Determine the [X, Y] coordinate at the center of the cell enclosing the given text.  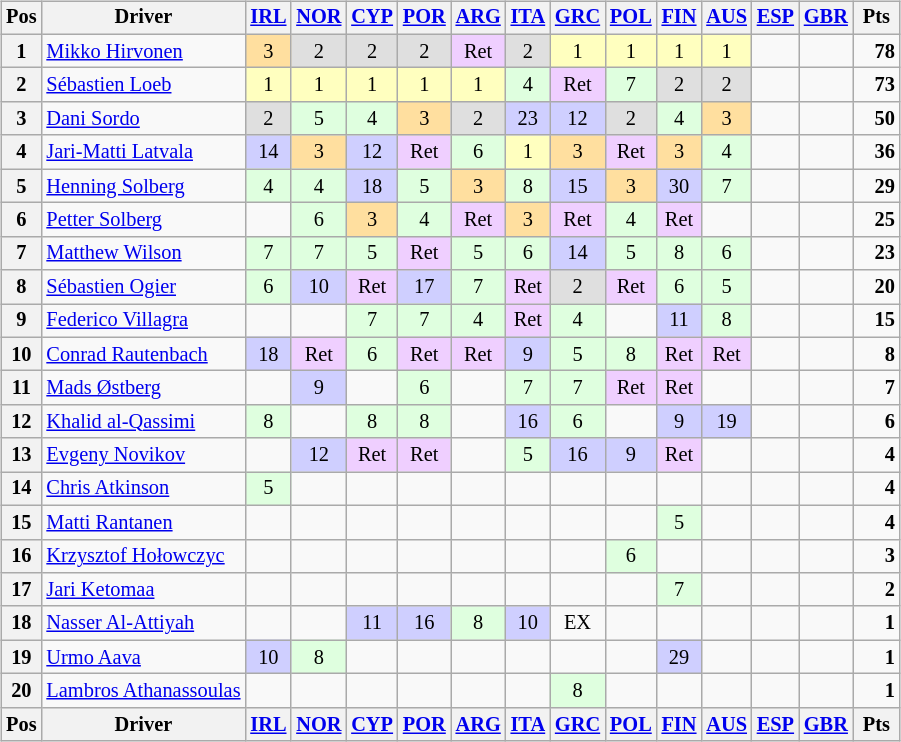
13 [21, 455]
Urmo Aava [143, 657]
Lambros Athanassoulas [143, 691]
50 [876, 119]
Jari Ketomaa [143, 590]
Chris Atkinson [143, 489]
25 [876, 220]
30 [680, 186]
Matti Rantanen [143, 522]
Petter Solberg [143, 220]
73 [876, 85]
EX [578, 623]
Krzysztof Hołowczyc [143, 556]
78 [876, 51]
Mikko Hirvonen [143, 51]
Henning Solberg [143, 186]
Nasser Al-Attiyah [143, 623]
Dani Sordo [143, 119]
36 [876, 152]
Khalid al-Qassimi [143, 422]
Sébastien Loeb [143, 85]
Mads Østberg [143, 388]
Evgeny Novikov [143, 455]
Jari-Matti Latvala [143, 152]
Federico Villagra [143, 321]
Matthew Wilson [143, 253]
Conrad Rautenbach [143, 354]
Sébastien Ogier [143, 287]
